Determine the [X, Y] coordinate at the center of the cell enclosing the given text.  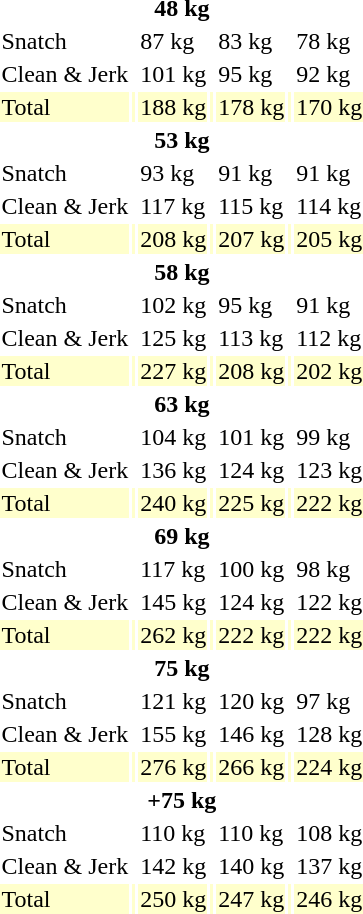
113 kg [252, 338]
125 kg [174, 338]
276 kg [174, 767]
250 kg [174, 899]
136 kg [174, 470]
102 kg [174, 305]
115 kg [252, 206]
262 kg [174, 635]
145 kg [174, 602]
178 kg [252, 107]
207 kg [252, 239]
104 kg [174, 437]
142 kg [174, 866]
146 kg [252, 734]
240 kg [174, 503]
266 kg [252, 767]
222 kg [252, 635]
120 kg [252, 701]
227 kg [174, 371]
225 kg [252, 503]
247 kg [252, 899]
83 kg [252, 41]
140 kg [252, 866]
155 kg [174, 734]
87 kg [174, 41]
100 kg [252, 569]
188 kg [174, 107]
93 kg [174, 173]
91 kg [252, 173]
121 kg [174, 701]
